Extract the (X, Y) coordinate from the center of the cell holding the provided text.  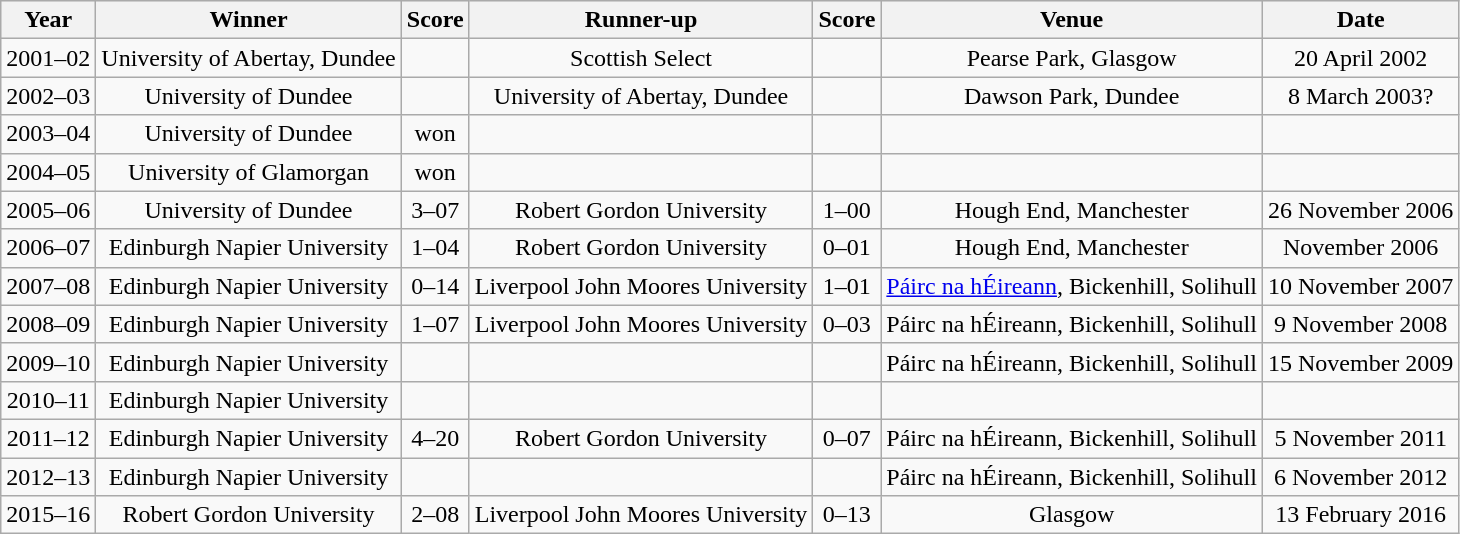
2012–13 (48, 477)
1–07 (435, 324)
2006–07 (48, 248)
Runner-up (641, 20)
Winner (248, 20)
2001–02 (48, 58)
2007–08 (48, 286)
15 November 2009 (1361, 362)
4–20 (435, 438)
0–03 (847, 324)
2009–10 (48, 362)
2008–09 (48, 324)
Scottish Select (641, 58)
2010–11 (48, 400)
9 November 2008 (1361, 324)
0–01 (847, 248)
0–14 (435, 286)
1–04 (435, 248)
Glasgow (1072, 515)
2005–06 (48, 210)
10 November 2007 (1361, 286)
Pearse Park, Glasgow (1072, 58)
5 November 2011 (1361, 438)
26 November 2006 (1361, 210)
0–13 (847, 515)
2002–03 (48, 96)
2–08 (435, 515)
Venue (1072, 20)
Year (48, 20)
6 November 2012 (1361, 477)
2011–12 (48, 438)
20 April 2002 (1361, 58)
Dawson Park, Dundee (1072, 96)
Date (1361, 20)
1–00 (847, 210)
2003–04 (48, 134)
University of Glamorgan (248, 172)
3–07 (435, 210)
1–01 (847, 286)
0–07 (847, 438)
November 2006 (1361, 248)
13 February 2016 (1361, 515)
2004–05 (48, 172)
8 March 2003? (1361, 96)
2015–16 (48, 515)
